From the cell containing the given text, extract its center point as (X, Y) coordinate. 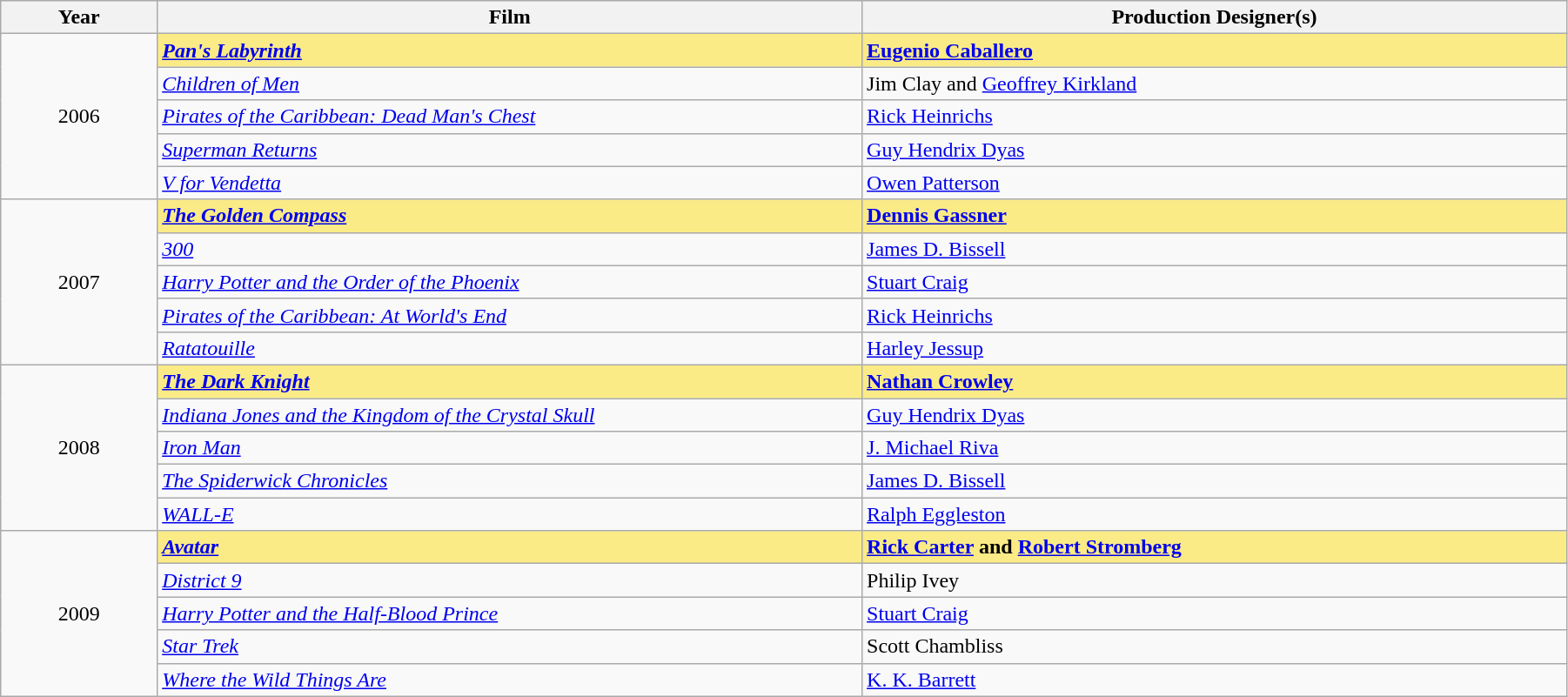
Pirates of the Caribbean: Dead Man's Chest (510, 117)
Rick Carter and Robert Stromberg (1215, 547)
Iron Man (510, 448)
Harry Potter and the Half-Blood Prince (510, 613)
K. K. Barrett (1215, 680)
Where the Wild Things Are (510, 680)
V for Vendetta (510, 183)
Pirates of the Caribbean: At World's End (510, 315)
Harry Potter and the Order of the Phoenix (510, 282)
Harley Jessup (1215, 348)
The Dark Knight (510, 381)
District 9 (510, 580)
Children of Men (510, 84)
2009 (79, 613)
2008 (79, 447)
Star Trek (510, 647)
Dennis Gassner (1215, 216)
Year (79, 17)
Eugenio Caballero (1215, 50)
2007 (79, 282)
300 (510, 249)
The Spiderwick Chronicles (510, 481)
Nathan Crowley (1215, 381)
Owen Patterson (1215, 183)
Ratatouille (510, 348)
Production Designer(s) (1215, 17)
Pan's Labyrinth (510, 50)
WALL-E (510, 514)
The Golden Compass (510, 216)
Scott Chambliss (1215, 647)
Film (510, 17)
Jim Clay and Geoffrey Kirkland (1215, 84)
Indiana Jones and the Kingdom of the Crystal Skull (510, 415)
Avatar (510, 547)
Superman Returns (510, 150)
2006 (79, 117)
Ralph Eggleston (1215, 514)
J. Michael Riva (1215, 448)
Philip Ivey (1215, 580)
